Return the (X, Y) coordinate for the center point of the cell that contains the specified text.  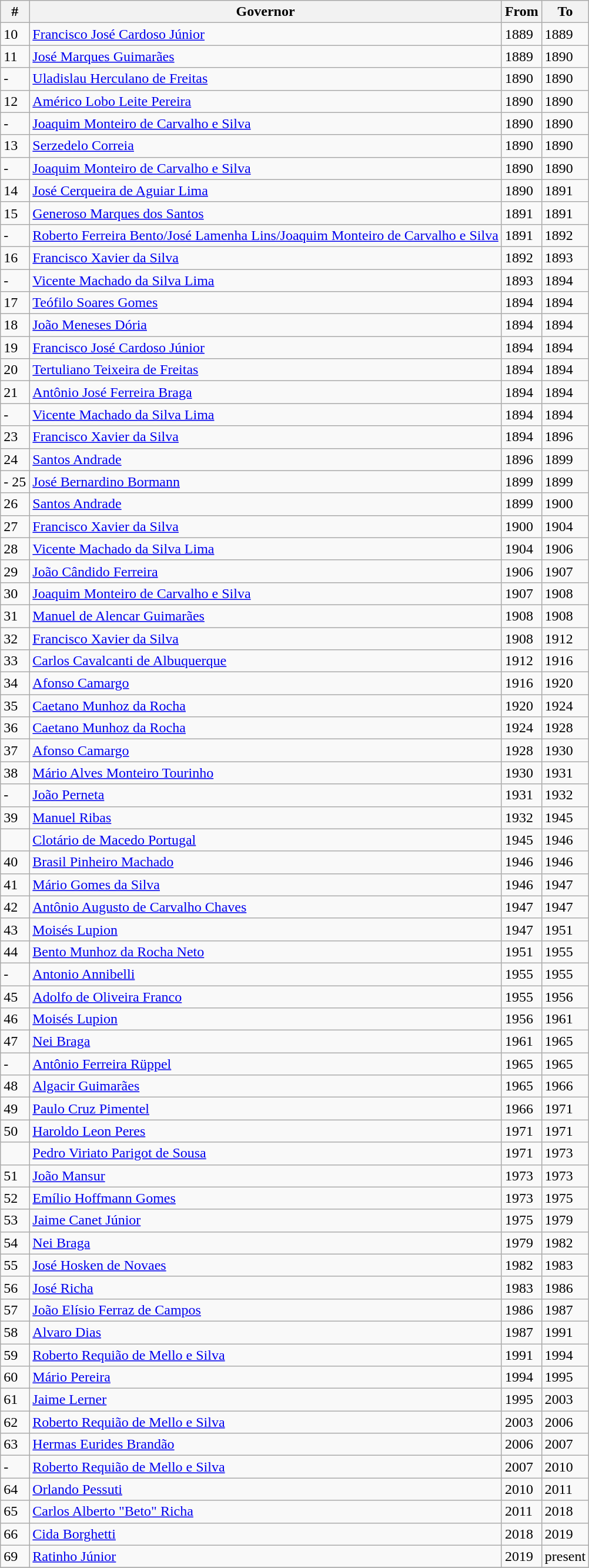
56 (15, 1287)
Antônio José Ferreira Braga (266, 392)
66 (15, 1534)
Roberto Ferreira Bento/José Lamenha Lins/Joaquim Monteiro de Carvalho e Silva (266, 235)
61 (15, 1400)
Generoso Marques dos Santos (266, 213)
44 (15, 952)
60 (15, 1377)
65 (15, 1512)
39 (15, 818)
43 (15, 929)
29 (15, 571)
59 (15, 1355)
36 (15, 728)
53 (15, 1220)
48 (15, 1086)
Tertuliano Teixeira de Freitas (266, 370)
João Elísio Ferraz de Campos (266, 1310)
present (565, 1556)
55 (15, 1265)
52 (15, 1198)
Antonio Annibelli (266, 974)
Haroldo Leon Peres (266, 1131)
José Bernardino Bormann (266, 482)
Hermas Eurides Brandão (266, 1444)
Antônio Augusto de Carvalho Chaves (266, 907)
Adolfo de Oliveira Franco (266, 997)
34 (15, 683)
50 (15, 1131)
64 (15, 1489)
16 (15, 258)
Clotário de Macedo Portugal (266, 840)
49 (15, 1109)
47 (15, 1042)
Cida Borghetti (266, 1534)
41 (15, 885)
21 (15, 392)
- 25 (15, 482)
Carlos Alberto "Beto" Richa (266, 1512)
Emílio Hoffmann Gomes (266, 1198)
Algacir Guimarães (266, 1086)
Manuel de Alencar Guimarães (266, 616)
14 (15, 191)
10 (15, 34)
José Cerqueira de Aguiar Lima (266, 191)
Manuel Ribas (266, 818)
Pedro Viriato Parigot de Sousa (266, 1153)
62 (15, 1422)
Mário Pereira (266, 1377)
63 (15, 1444)
33 (15, 661)
João Perneta (266, 795)
José Hosken de Novaes (266, 1265)
19 (15, 348)
Teófilo Soares Gomes (266, 303)
Serzedelo Correia (266, 146)
15 (15, 213)
Alvaro Dias (266, 1332)
12 (15, 101)
69 (15, 1556)
Jaime Canet Júnior (266, 1220)
37 (15, 750)
35 (15, 706)
Orlando Pessuti (266, 1489)
26 (15, 504)
From (521, 12)
Governor (266, 12)
Ratinho Júnior (266, 1556)
28 (15, 549)
Mário Gomes da Silva (266, 885)
Brasil Pinheiro Machado (266, 862)
Bento Munhoz da Rocha Neto (266, 952)
José Richa (266, 1287)
João Cândido Ferreira (266, 571)
45 (15, 997)
51 (15, 1176)
Mário Alves Monteiro Tourinho (266, 773)
23 (15, 437)
To (565, 12)
João Mansur (266, 1176)
58 (15, 1332)
Jaime Lerner (266, 1400)
Américo Lobo Leite Pereira (266, 101)
13 (15, 146)
17 (15, 303)
Paulo Cruz Pimentel (266, 1109)
24 (15, 459)
João Meneses Dória (266, 325)
57 (15, 1310)
Carlos Cavalcanti de Albuquerque (266, 661)
46 (15, 1019)
54 (15, 1243)
40 (15, 862)
20 (15, 370)
18 (15, 325)
José Marques Guimarães (266, 56)
27 (15, 526)
Uladislau Herculano de Freitas (266, 79)
31 (15, 616)
42 (15, 907)
38 (15, 773)
11 (15, 56)
# (15, 12)
30 (15, 593)
Antônio Ferreira Rüppel (266, 1064)
32 (15, 638)
